From the cell containing the given text, extract its center point as [x, y] coordinate. 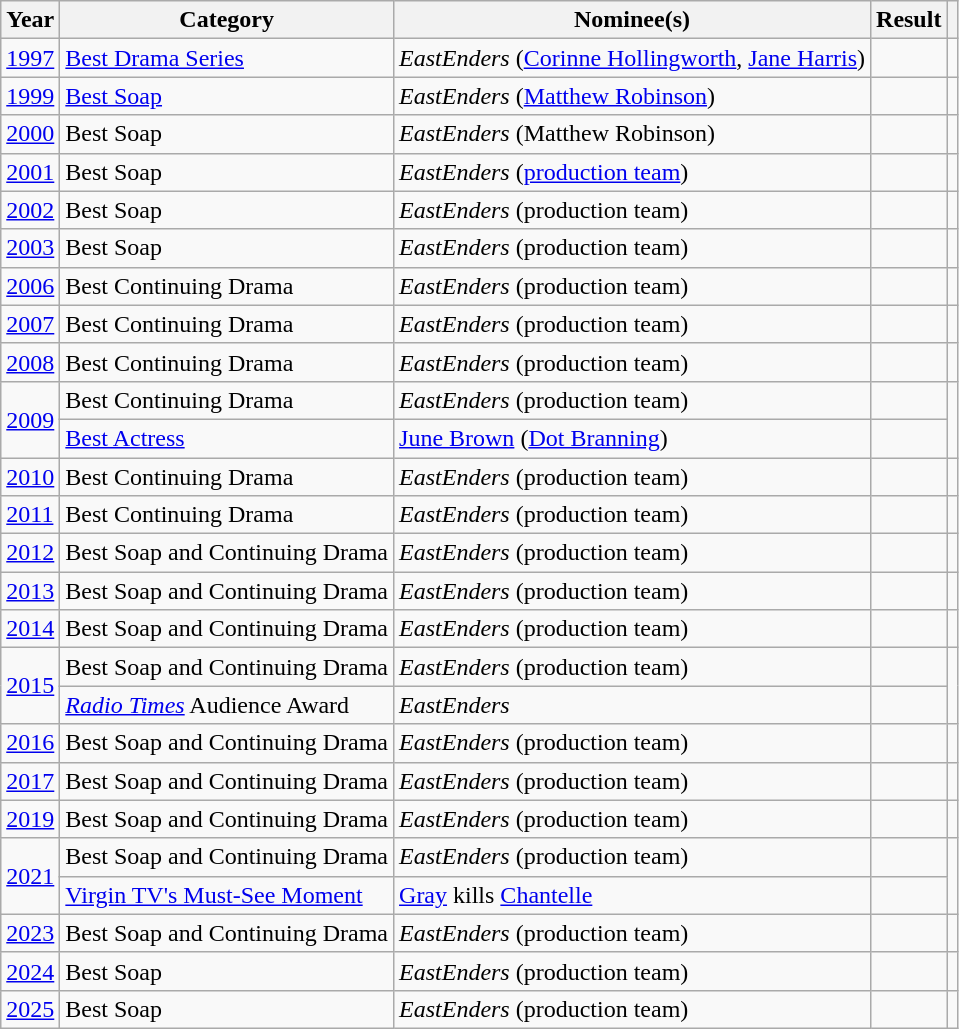
2024 [30, 971]
Best Actress [227, 438]
2021 [30, 876]
Best Drama Series [227, 58]
2006 [30, 286]
2016 [30, 743]
Radio Times Audience Award [227, 705]
2023 [30, 933]
2015 [30, 686]
2013 [30, 591]
Result [909, 20]
EastEnders [632, 705]
Year [30, 20]
2007 [30, 324]
2001 [30, 172]
2017 [30, 781]
2019 [30, 819]
2010 [30, 477]
2009 [30, 419]
2000 [30, 134]
2014 [30, 629]
Category [227, 20]
1999 [30, 96]
2011 [30, 515]
1997 [30, 58]
Nominee(s) [632, 20]
2012 [30, 553]
Virgin TV's Must-See Moment [227, 895]
2025 [30, 1009]
June Brown (Dot Branning) [632, 438]
Gray kills Chantelle [632, 895]
2008 [30, 362]
2002 [30, 210]
2003 [30, 248]
EastEnders (Corinne Hollingworth, Jane Harris) [632, 58]
